Identify which cell holds the provided text, then report its [x, y] central coordinate. 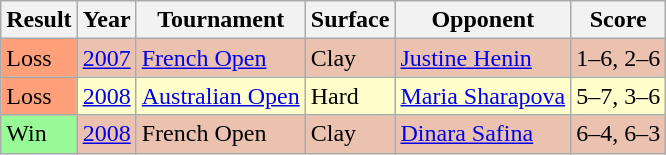
Dinara Safina [483, 134]
Tournament [220, 20]
6–4, 6–3 [618, 134]
Win [39, 134]
Year [106, 20]
Australian Open [220, 96]
2007 [106, 58]
Justine Henin [483, 58]
Opponent [483, 20]
Hard [350, 96]
Surface [350, 20]
Score [618, 20]
1–6, 2–6 [618, 58]
5–7, 3–6 [618, 96]
Result [39, 20]
Maria Sharapova [483, 96]
